Determine the [X, Y] coordinate at the center of the cell enclosing the given text.  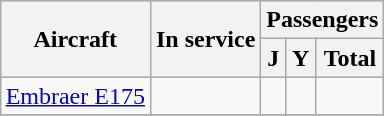
J [274, 58]
Embraer E175 [75, 96]
In service [205, 39]
Y [300, 58]
Passengers [322, 20]
Aircraft [75, 39]
Total [350, 58]
